Return [x, y] of the center of cell containing provided text 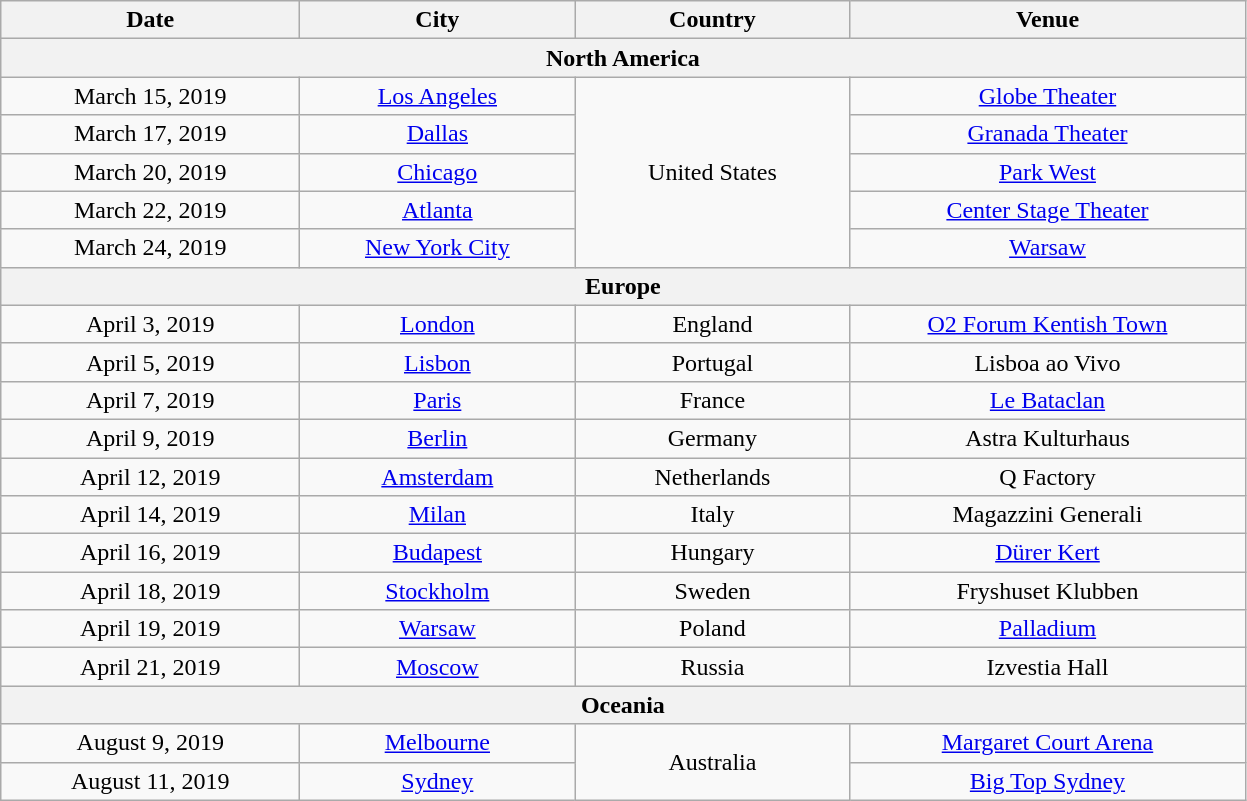
England [712, 324]
Palladium [1048, 629]
April 3, 2019 [150, 324]
Russia [712, 667]
Izvestia Hall [1048, 667]
April 18, 2019 [150, 591]
New York City [438, 248]
Europe [623, 286]
Dürer Kert [1048, 553]
Granada Theater [1048, 134]
Poland [712, 629]
April 7, 2019 [150, 400]
Germany [712, 438]
Budapest [438, 553]
Venue [1048, 20]
City [438, 20]
March 22, 2019 [150, 210]
Australia [712, 762]
April 14, 2019 [150, 515]
April 5, 2019 [150, 362]
August 11, 2019 [150, 781]
Netherlands [712, 477]
Astra Kulturhaus [1048, 438]
Hungary [712, 553]
August 9, 2019 [150, 743]
March 20, 2019 [150, 172]
Country [712, 20]
Fryshuset Klubben [1048, 591]
London [438, 324]
Melbourne [438, 743]
France [712, 400]
Los Angeles [438, 96]
Date [150, 20]
Magazzini Generali [1048, 515]
Lisbon [438, 362]
Italy [712, 515]
United States [712, 172]
Chicago [438, 172]
April 21, 2019 [150, 667]
North America [623, 58]
Center Stage Theater [1048, 210]
April 16, 2019 [150, 553]
Big Top Sydney [1048, 781]
March 15, 2019 [150, 96]
Le Bataclan [1048, 400]
Moscow [438, 667]
Lisboa ao Vivo [1048, 362]
March 17, 2019 [150, 134]
Globe Theater [1048, 96]
Sydney [438, 781]
Oceania [623, 705]
March 24, 2019 [150, 248]
April 19, 2019 [150, 629]
April 9, 2019 [150, 438]
Paris [438, 400]
Q Factory [1048, 477]
Sweden [712, 591]
Margaret Court Arena [1048, 743]
Milan [438, 515]
Atlanta [438, 210]
Amsterdam [438, 477]
Park West [1048, 172]
Portugal [712, 362]
Dallas [438, 134]
April 12, 2019 [150, 477]
Berlin [438, 438]
Stockholm [438, 591]
O2 Forum Kentish Town [1048, 324]
